Pinpoint the cell where the given text exists, returning its [X, Y] midpoint coordinate. 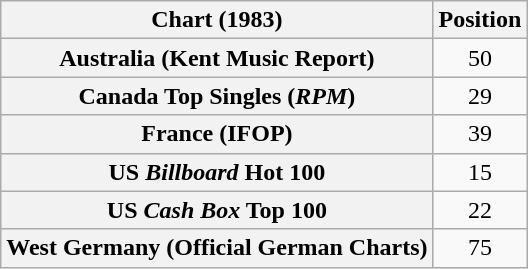
15 [480, 172]
75 [480, 248]
US Cash Box Top 100 [217, 210]
Position [480, 20]
22 [480, 210]
Australia (Kent Music Report) [217, 58]
29 [480, 96]
West Germany (Official German Charts) [217, 248]
39 [480, 134]
Canada Top Singles (RPM) [217, 96]
50 [480, 58]
Chart (1983) [217, 20]
US Billboard Hot 100 [217, 172]
France (IFOP) [217, 134]
